Return the [X, Y] coordinate for the center point of the cell that contains the specified text.  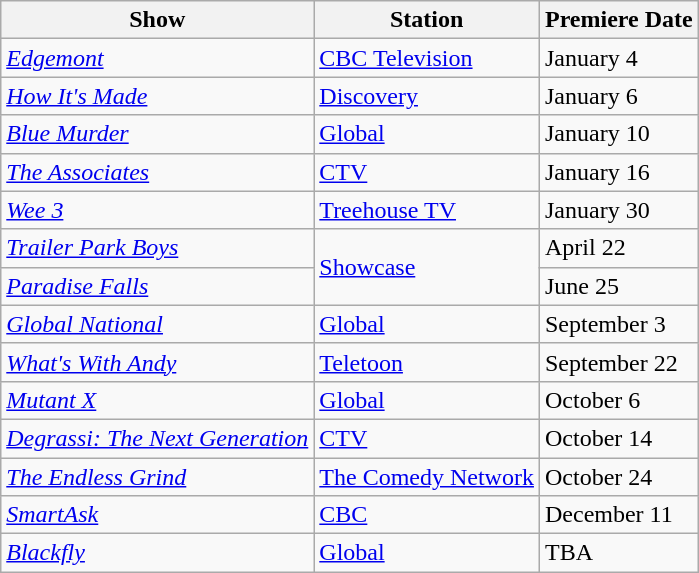
Treehouse TV [427, 210]
January 6 [618, 96]
The Endless Grind [158, 477]
Trailer Park Boys [158, 248]
The Associates [158, 172]
CBC [427, 515]
Discovery [427, 96]
CBC Television [427, 58]
Showcase [427, 267]
September 22 [618, 362]
TBA [618, 553]
June 25 [618, 286]
Wee 3 [158, 210]
Degrassi: The Next Generation [158, 438]
Mutant X [158, 400]
Station [427, 20]
January 10 [618, 134]
Paradise Falls [158, 286]
October 24 [618, 477]
April 22 [618, 248]
January 4 [618, 58]
Show [158, 20]
Blackfly [158, 553]
The Comedy Network [427, 477]
September 3 [618, 324]
How It's Made [158, 96]
Premiere Date [618, 20]
October 14 [618, 438]
Teletoon [427, 362]
Global National [158, 324]
January 16 [618, 172]
Edgemont [158, 58]
What's With Andy [158, 362]
Blue Murder [158, 134]
January 30 [618, 210]
December 11 [618, 515]
October 6 [618, 400]
SmartAsk [158, 515]
